Determine the (x, y) coordinate at the center of the cell enclosing the given text.  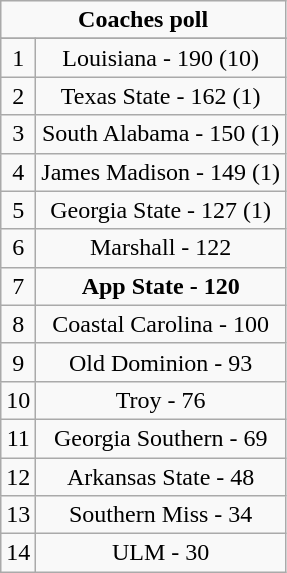
App State - 120 (161, 286)
3 (18, 134)
14 (18, 553)
1 (18, 58)
James Madison - 149 (1) (161, 172)
6 (18, 248)
Coaches poll (144, 20)
Southern Miss - 34 (161, 515)
4 (18, 172)
South Alabama - 150 (1) (161, 134)
5 (18, 210)
9 (18, 362)
Louisiana - 190 (10) (161, 58)
7 (18, 286)
Old Dominion - 93 (161, 362)
11 (18, 438)
Coastal Carolina - 100 (161, 324)
Texas State - 162 (1) (161, 96)
8 (18, 324)
10 (18, 400)
Marshall - 122 (161, 248)
2 (18, 96)
Georgia Southern - 69 (161, 438)
ULM - 30 (161, 553)
Arkansas State - 48 (161, 477)
12 (18, 477)
13 (18, 515)
Troy - 76 (161, 400)
Georgia State - 127 (1) (161, 210)
